For the text-containing cell, return its midpoint in (x, y) coordinate format. 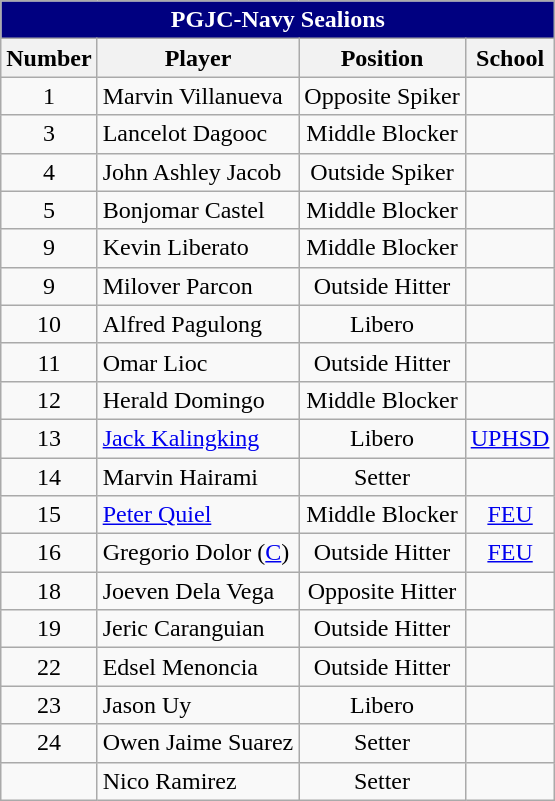
23 (49, 705)
Herald Domingo (198, 400)
19 (49, 629)
John Ashley Jacob (198, 172)
13 (49, 438)
22 (49, 667)
Edsel Menoncia (198, 667)
Marvin Hairami (198, 477)
4 (49, 172)
24 (49, 743)
10 (49, 324)
Owen Jaime Suarez (198, 743)
16 (49, 553)
Alfred Pagulong (198, 324)
5 (49, 210)
3 (49, 134)
Outside Spiker (382, 172)
Marvin Villanueva (198, 96)
14 (49, 477)
Jason Uy (198, 705)
Opposite Spiker (382, 96)
Opposite Hitter (382, 591)
Milover Parcon (198, 286)
Position (382, 58)
Jack Kalingking (198, 438)
Nico Ramirez (198, 781)
Peter Quiel (198, 515)
15 (49, 515)
Kevin Liberato (198, 248)
18 (49, 591)
12 (49, 400)
School (510, 58)
Lancelot Dagooc (198, 134)
Player (198, 58)
Gregorio Dolor (C) (198, 553)
PGJC-Navy Sealions (278, 20)
Joeven Dela Vega (198, 591)
UPHSD (510, 438)
1 (49, 96)
Bonjomar Castel (198, 210)
Omar Lioc (198, 362)
Jeric Caranguian (198, 629)
Number (49, 58)
11 (49, 362)
